Scan for the cell matching the given text and deliver its [X, Y] coordinate at center. 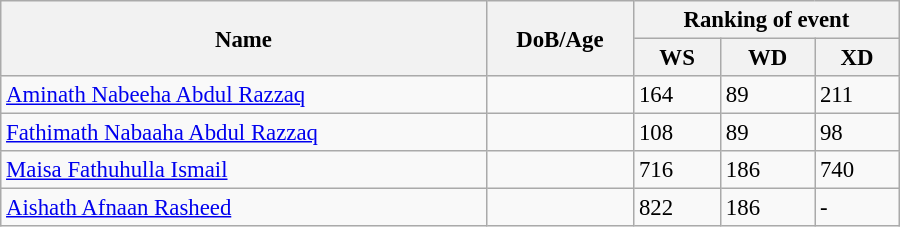
WD [768, 58]
Aminath Nabeeha Abdul Razzaq [244, 95]
Maisa Fathuhulla Ismail [244, 170]
- [858, 208]
822 [678, 208]
716 [678, 170]
164 [678, 95]
Name [244, 38]
740 [858, 170]
Fathimath Nabaaha Abdul Razzaq [244, 133]
XD [858, 58]
98 [858, 133]
Ranking of event [767, 20]
211 [858, 95]
DoB/Age [560, 38]
Aishath Afnaan Rasheed [244, 208]
108 [678, 133]
WS [678, 58]
